Return the [x, y] coordinate for the center point of the cell that contains the specified text.  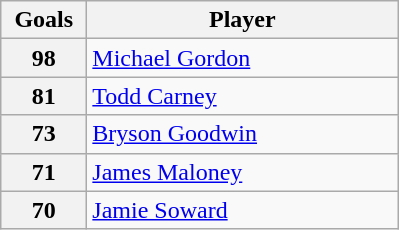
98 [44, 58]
Todd Carney [242, 96]
Goals [44, 20]
Bryson Goodwin [242, 134]
71 [44, 172]
Player [242, 20]
81 [44, 96]
70 [44, 210]
73 [44, 134]
Jamie Soward [242, 210]
James Maloney [242, 172]
Michael Gordon [242, 58]
